For the text-containing cell, return its midpoint in [X, Y] coordinate format. 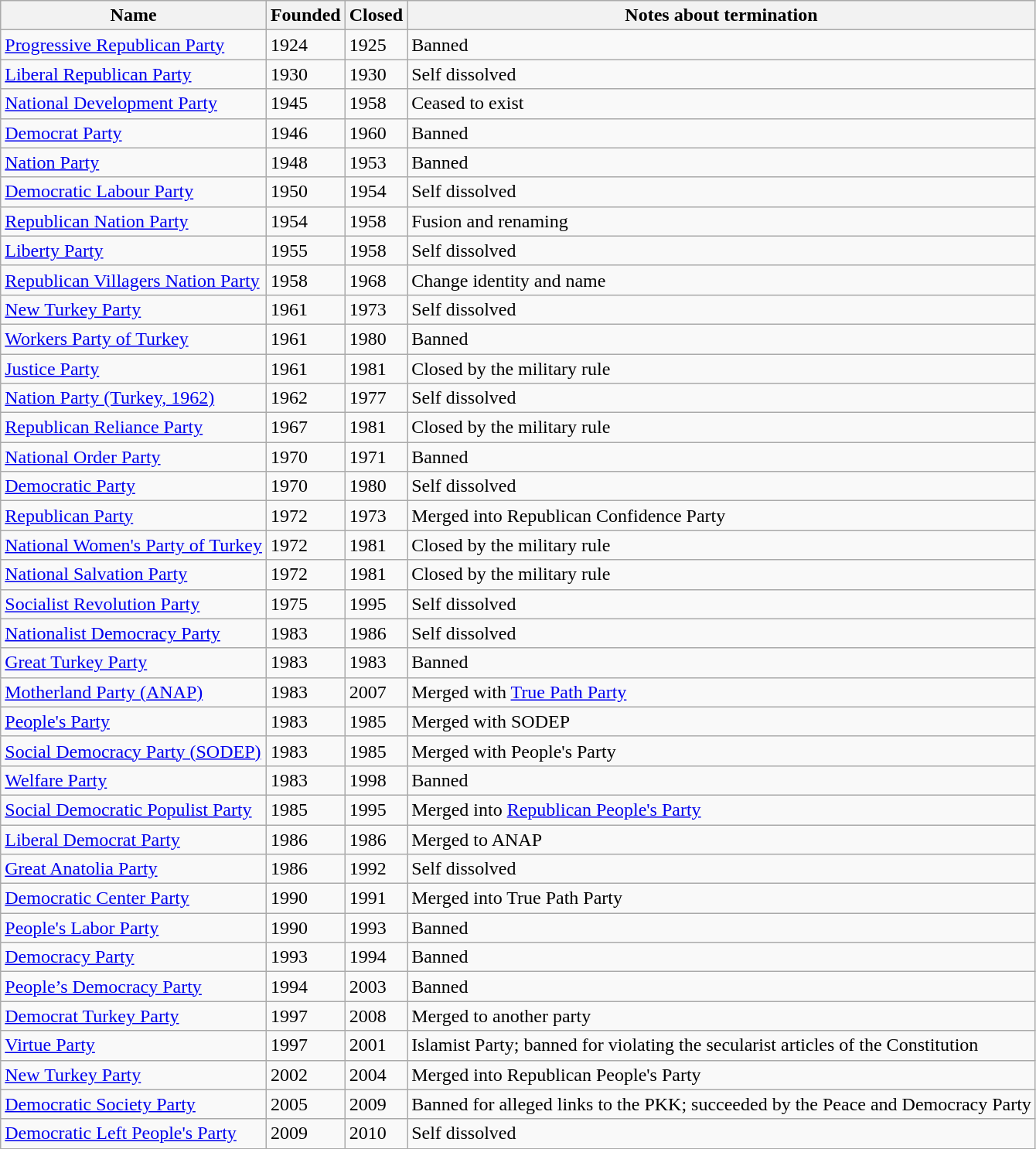
Merged into Republican Confidence Party [722, 516]
Democratic Left People's Party [134, 1134]
Nation Party [134, 162]
1967 [305, 428]
Republican Villagers Nation Party [134, 280]
Merged with True Path Party [722, 692]
Republican Party [134, 516]
2001 [376, 1045]
1946 [305, 133]
Banned for alleged links to the PKK; succeeded by the Peace and Democracy Party [722, 1104]
Name [134, 15]
Merged to another party [722, 1016]
2003 [376, 987]
1991 [376, 898]
National Development Party [134, 104]
Democratic Party [134, 486]
Workers Party of Turkey [134, 339]
People’s Democracy Party [134, 987]
1953 [376, 162]
Democratic Center Party [134, 898]
Socialist Revolution Party [134, 604]
Founded [305, 15]
Social Democratic Populist Party [134, 810]
Great Turkey Party [134, 663]
1948 [305, 162]
People's Party [134, 721]
Liberty Party [134, 251]
1924 [305, 45]
1977 [376, 398]
1998 [376, 780]
2010 [376, 1134]
Islamist Party; banned for violating the secularist articles of the Constitution [722, 1045]
Merged with SODEP [722, 721]
Merged into True Path Party [722, 898]
Democracy Party [134, 957]
Democratic Society Party [134, 1104]
National Salvation Party [134, 574]
1955 [305, 251]
Social Democracy Party (SODEP) [134, 751]
National Order Party [134, 457]
1950 [305, 192]
1975 [305, 604]
Liberal Democrat Party [134, 839]
2004 [376, 1075]
Republican Reliance Party [134, 428]
Fusion and renaming [722, 221]
Merged with People's Party [722, 751]
2007 [376, 692]
1968 [376, 280]
Notes about termination [722, 15]
Nationalist Democracy Party [134, 633]
1962 [305, 398]
Closed [376, 15]
Republican Nation Party [134, 221]
1925 [376, 45]
National Women's Party of Turkey [134, 545]
2002 [305, 1075]
1971 [376, 457]
Democrat Party [134, 133]
Nation Party (Turkey, 1962) [134, 398]
Merged to ANAP [722, 839]
Progressive Republican Party [134, 45]
Great Anatolia Party [134, 869]
Virtue Party [134, 1045]
2008 [376, 1016]
Ceased to exist [722, 104]
Welfare Party [134, 780]
Democrat Turkey Party [134, 1016]
Democratic Labour Party [134, 192]
1960 [376, 133]
1992 [376, 869]
1945 [305, 104]
2005 [305, 1104]
Motherland Party (ANAP) [134, 692]
People's Labor Party [134, 928]
Justice Party [134, 369]
Change identity and name [722, 280]
Liberal Republican Party [134, 74]
